Capture the cell that displays the provided text and extract its (x, y) central coordinate. 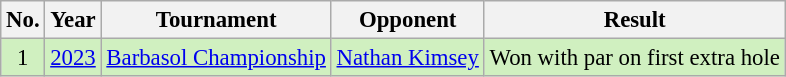
Won with par on first extra hole (634, 58)
Tournament (216, 20)
2023 (73, 58)
Result (634, 20)
Year (73, 20)
No. (23, 20)
1 (23, 58)
Opponent (408, 20)
Nathan Kimsey (408, 58)
Barbasol Championship (216, 58)
